For the text-containing cell, return its midpoint in (X, Y) coordinate format. 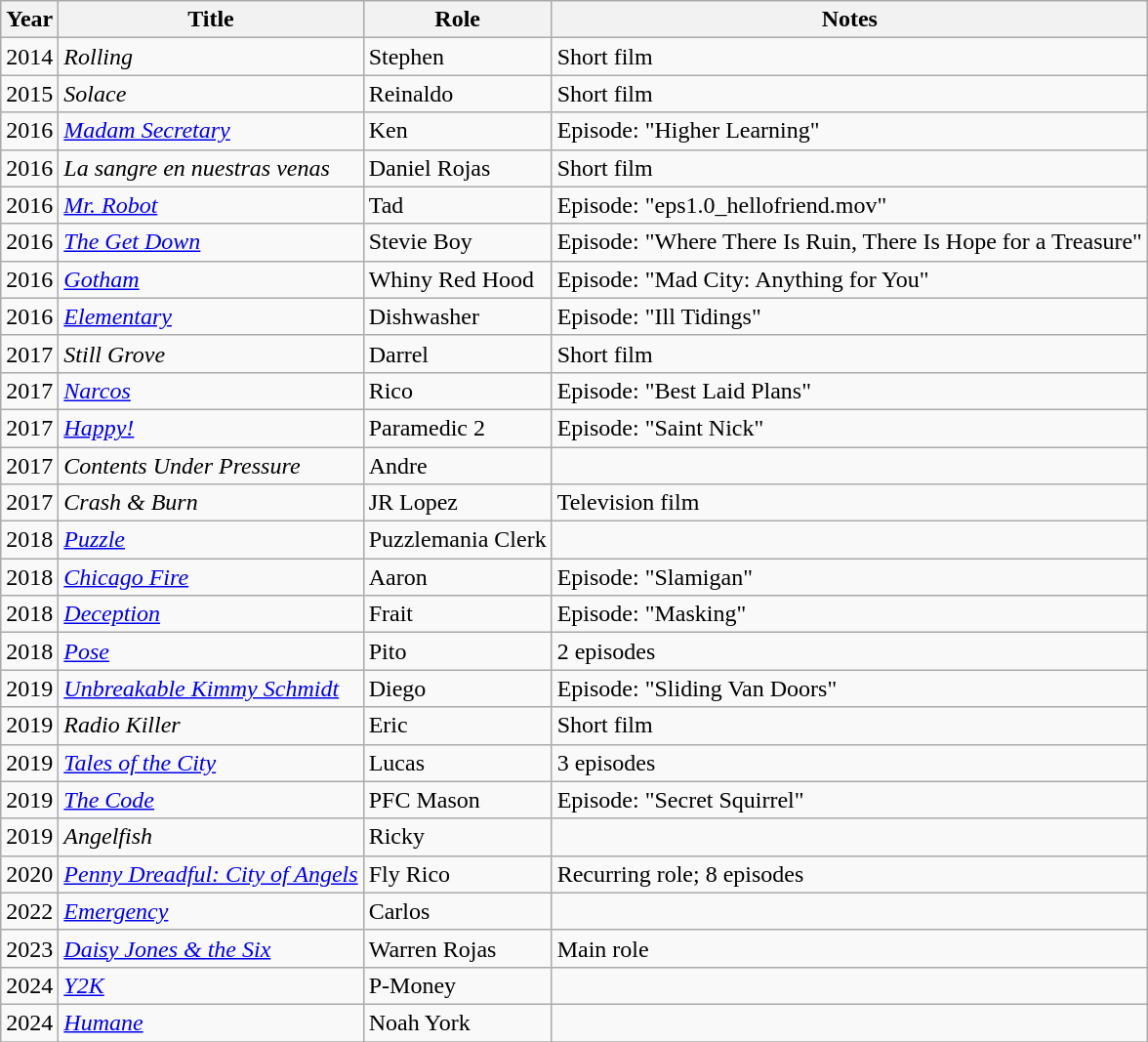
Stevie Boy (457, 242)
Carlos (457, 911)
Role (457, 20)
Notes (849, 20)
Ken (457, 131)
Madam Secretary (211, 131)
2014 (29, 57)
Noah York (457, 1022)
Emergency (211, 911)
Mr. Robot (211, 205)
Episode: "Saint Nick" (849, 428)
Rico (457, 391)
Elementary (211, 316)
Crash & Burn (211, 503)
Episode: "Best Laid Plans" (849, 391)
2 episodes (849, 651)
The Get Down (211, 242)
Whiny Red Hood (457, 279)
Tad (457, 205)
Pito (457, 651)
3 episodes (849, 763)
Happy! (211, 428)
The Code (211, 800)
2022 (29, 911)
Gotham (211, 279)
Main role (849, 948)
Episode: "Where There Is Ruin, There Is Hope for a Treasure" (849, 242)
2023 (29, 948)
Puzzle (211, 540)
P-Money (457, 985)
Episode: "Secret Squirrel" (849, 800)
Television film (849, 503)
Unbreakable Kimmy Schmidt (211, 688)
Reinaldo (457, 94)
Solace (211, 94)
JR Lopez (457, 503)
Fly Rico (457, 874)
Episode: "Higher Learning" (849, 131)
Title (211, 20)
Pose (211, 651)
Chicago Fire (211, 577)
Radio Killer (211, 726)
Episode: "eps1.0_hellofriend.mov" (849, 205)
Humane (211, 1022)
Deception (211, 614)
Frait (457, 614)
Tales of the City (211, 763)
Paramedic 2 (457, 428)
Contents Under Pressure (211, 466)
Puzzlemania Clerk (457, 540)
2015 (29, 94)
Episode: "Mad City: Anything for You" (849, 279)
Eric (457, 726)
Episode: "Masking" (849, 614)
PFC Mason (457, 800)
Episode: "Slamigan" (849, 577)
Episode: "Sliding Van Doors" (849, 688)
Diego (457, 688)
Lucas (457, 763)
Rolling (211, 57)
Narcos (211, 391)
Angelfish (211, 837)
Darrel (457, 354)
Andre (457, 466)
Stephen (457, 57)
Warren Rojas (457, 948)
Penny Dreadful: City of Angels (211, 874)
Daniel Rojas (457, 168)
Aaron (457, 577)
Ricky (457, 837)
La sangre en nuestras venas (211, 168)
Still Grove (211, 354)
Dishwasher (457, 316)
2020 (29, 874)
Episode: "Ill Tidings" (849, 316)
Y2K (211, 985)
Year (29, 20)
Daisy Jones & the Six (211, 948)
Recurring role; 8 episodes (849, 874)
